Search for the cell housing the specified text and yield its [x, y] center coordinate. 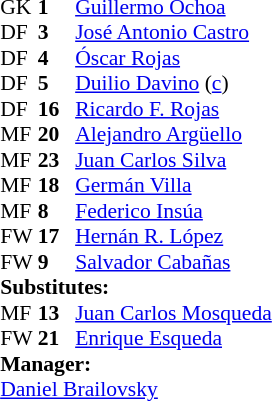
Manager: [136, 364]
Juan Carlos Mosqueda [174, 313]
Alejandro Argüello [174, 135]
5 [57, 83]
17 [57, 237]
Germán Villa [174, 185]
3 [57, 33]
Salvador Cabañas [174, 262]
Juan Carlos Silva [174, 160]
16 [57, 109]
Óscar Rojas [174, 58]
21 [57, 339]
Duilio Davino (c) [174, 83]
18 [57, 185]
4 [57, 58]
8 [57, 211]
Ricardo F. Rojas [174, 109]
23 [57, 160]
Substitutes: [136, 287]
20 [57, 135]
13 [57, 313]
Enrique Esqueda [174, 339]
Hernán R. López [174, 237]
Federico Insúa [174, 211]
9 [57, 262]
José Antonio Castro [174, 33]
